Detect which cell encompasses the target text, then output its [x, y] center coordinate. 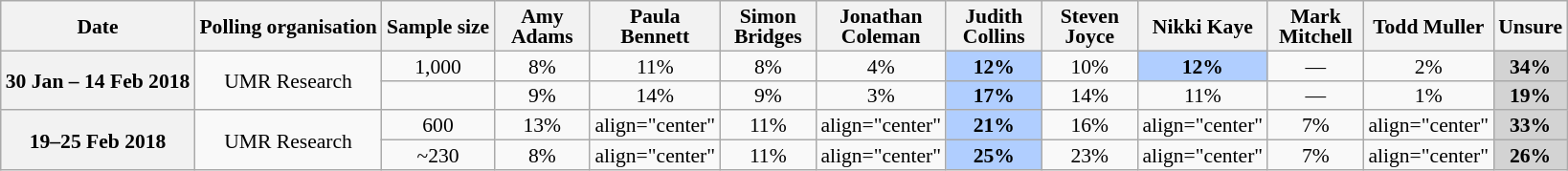
Nikki Kaye [1202, 26]
2% [1428, 65]
23% [1089, 155]
Unsure [1530, 26]
13% [542, 126]
600 [438, 126]
25% [994, 155]
34% [1530, 65]
21% [994, 126]
Amy Adams [542, 26]
3% [881, 96]
10% [1089, 65]
1,000 [438, 65]
4% [881, 65]
19% [1530, 96]
~230 [438, 155]
Mark Mitchell [1315, 26]
16% [1089, 126]
26% [1530, 155]
33% [1530, 126]
Steven Joyce [1089, 26]
19–25 Feb 2018 [98, 140]
Date [98, 26]
Sample size [438, 26]
Todd Muller [1428, 26]
Paula Bennett [655, 26]
30 Jan – 14 Feb 2018 [98, 80]
Jonathan Coleman [881, 26]
Polling organisation [287, 26]
Simon Bridges [768, 26]
Judith Collins [994, 26]
1% [1428, 96]
17% [994, 96]
